Scan for the cell matching the given text and deliver its [X, Y] coordinate at center. 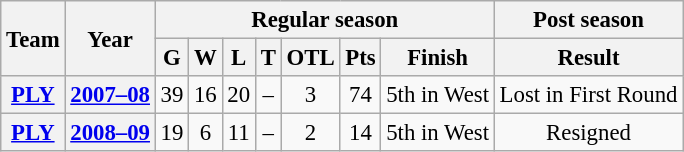
W [206, 58]
Pts [360, 58]
T [268, 58]
G [172, 58]
Finish [438, 58]
6 [206, 133]
Regular season [324, 20]
19 [172, 133]
Post season [588, 20]
Year [110, 38]
39 [172, 95]
Resigned [588, 133]
2007–08 [110, 95]
Team [33, 38]
2008–09 [110, 133]
3 [310, 95]
11 [238, 133]
20 [238, 95]
14 [360, 133]
Result [588, 58]
2 [310, 133]
74 [360, 95]
L [238, 58]
16 [206, 95]
OTL [310, 58]
Lost in First Round [588, 95]
